Capture the cell that displays the provided text and extract its (x, y) central coordinate. 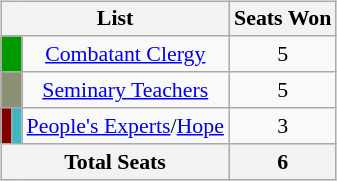
6 (282, 161)
Total Seats (115, 161)
Seats Won (282, 19)
List (115, 19)
3 (282, 126)
Combatant Clergy (126, 54)
Seminary Teachers (126, 90)
People's Experts/Hope (126, 126)
